Capture the cell that displays the provided text and extract its (X, Y) central coordinate. 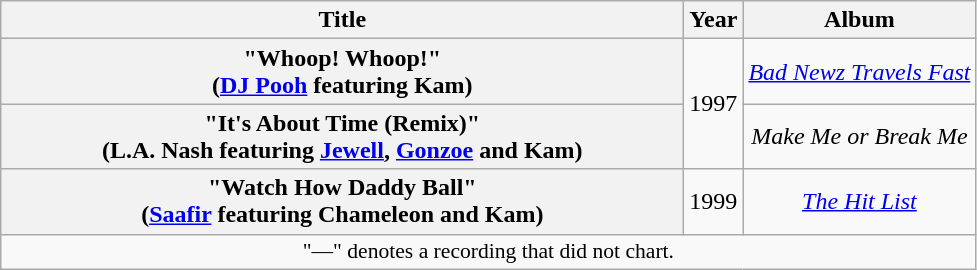
"—" denotes a recording that did not chart. (488, 252)
Bad Newz Travels Fast (860, 72)
"Watch How Daddy Ball"(Saafir featuring Chameleon and Kam) (342, 202)
"It's About Time (Remix)"(L.A. Nash featuring Jewell, Gonzoe and Kam) (342, 136)
The Hit List (860, 202)
1999 (714, 202)
Title (342, 20)
Album (860, 20)
1997 (714, 104)
"Whoop! Whoop!"(DJ Pooh featuring Kam) (342, 72)
Make Me or Break Me (860, 136)
Year (714, 20)
